Locate the cell with the specified text and output its [x, y] center coordinate. 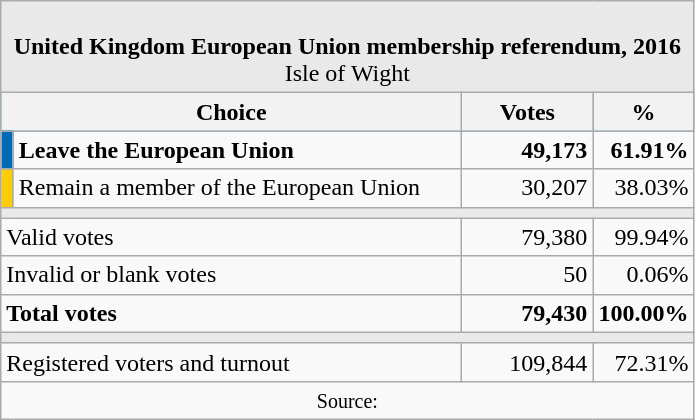
Valid votes [232, 237]
79,380 [528, 237]
99.94% [644, 237]
100.00% [644, 313]
Invalid or blank votes [232, 275]
Registered voters and turnout [232, 362]
Choice [232, 112]
72.31% [644, 362]
50 [528, 275]
Remain a member of the European Union [237, 188]
61.91% [644, 150]
United Kingdom European Union membership referendum, 2016 Isle of Wight [348, 47]
Total votes [232, 313]
30,207 [528, 188]
49,173 [528, 150]
Votes [528, 112]
38.03% [644, 188]
Source: [348, 400]
% [644, 112]
0.06% [644, 275]
79,430 [528, 313]
Leave the European Union [237, 150]
109,844 [528, 362]
